Find where the given text appears and provide that cell's center as (X, Y) coordinate. 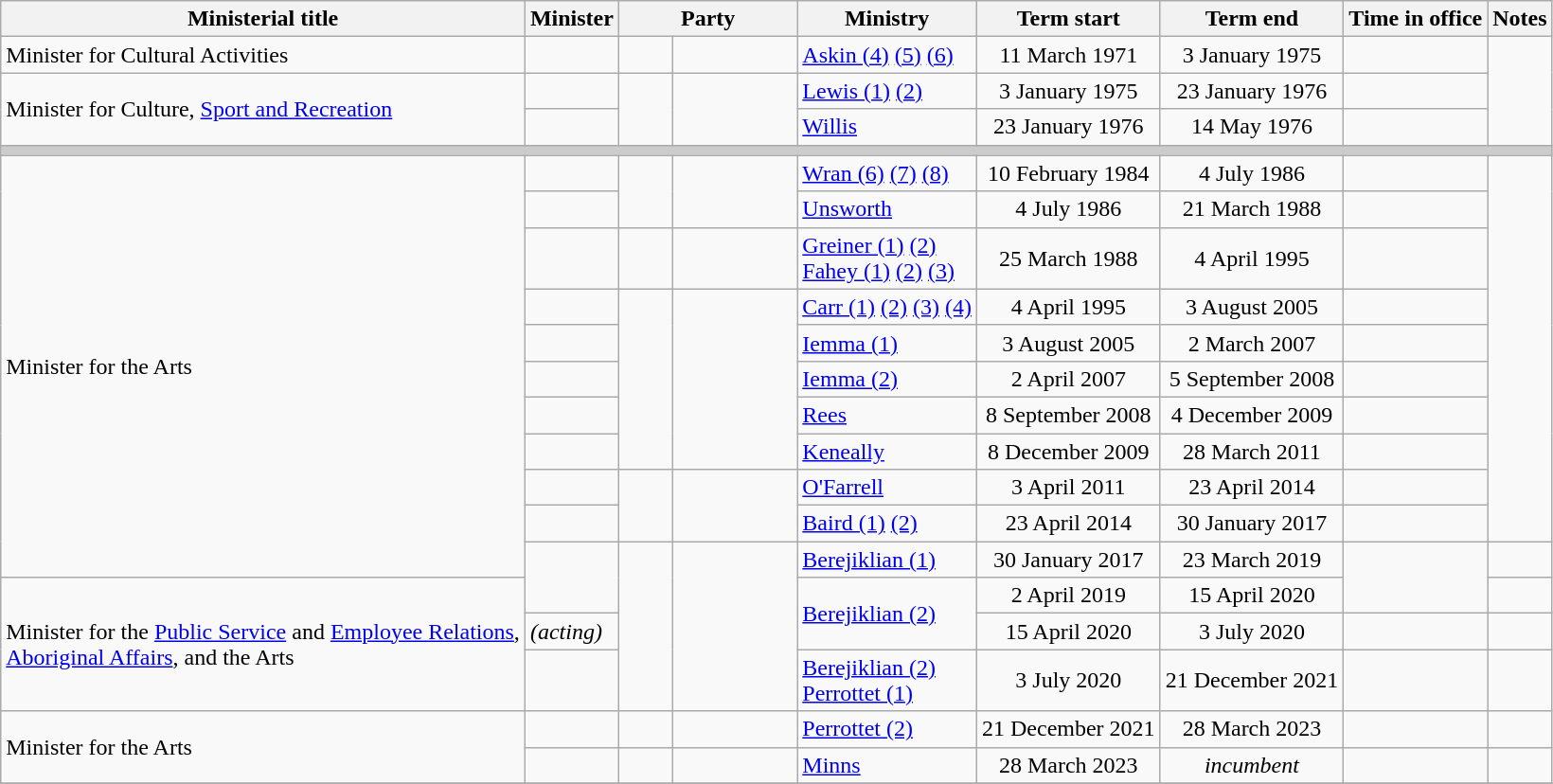
4 December 2009 (1252, 415)
Notes (1520, 19)
14 May 1976 (1252, 127)
Greiner (1) (2)Fahey (1) (2) (3) (887, 258)
Minister for the Public Service and Employee Relations,Aboriginal Affairs, and the Arts (263, 644)
Wran (6) (7) (8) (887, 173)
Keneally (887, 452)
3 April 2011 (1068, 488)
2 April 2007 (1068, 379)
28 March 2011 (1252, 452)
Minister for Cultural Activities (263, 55)
Ministerial title (263, 19)
Iemma (2) (887, 379)
8 September 2008 (1068, 415)
Minister for Culture, Sport and Recreation (263, 109)
Berejiklian (1) (887, 560)
Baird (1) (2) (887, 524)
21 March 1988 (1252, 209)
5 September 2008 (1252, 379)
Minns (887, 765)
Carr (1) (2) (3) (4) (887, 307)
10 February 1984 (1068, 173)
Party (707, 19)
incumbent (1252, 765)
Berejiklian (2) (887, 614)
Time in office (1416, 19)
2 April 2019 (1068, 596)
11 March 1971 (1068, 55)
Rees (887, 415)
Askin (4) (5) (6) (887, 55)
Unsworth (887, 209)
(acting) (572, 632)
Ministry (887, 19)
O'Farrell (887, 488)
2 March 2007 (1252, 343)
Term end (1252, 19)
Minister (572, 19)
Term start (1068, 19)
Berejiklian (2)Perrottet (1) (887, 680)
Perrottet (2) (887, 729)
8 December 2009 (1068, 452)
Iemma (1) (887, 343)
23 March 2019 (1252, 560)
Lewis (1) (2) (887, 91)
Willis (887, 127)
25 March 1988 (1068, 258)
